From the cell containing the given text, extract its center point as [x, y] coordinate. 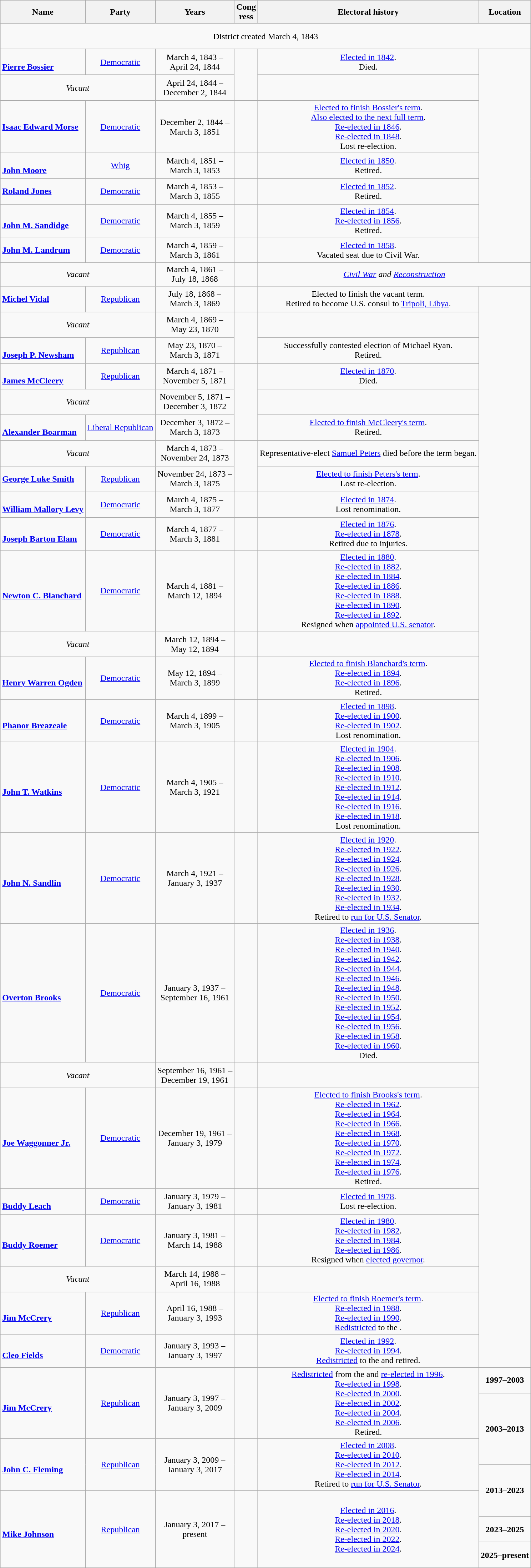
Elected in 1898.Re-elected in 1900.Re-elected in 1902.Lost renomination. [368, 720]
March 4, 1855 –March 3, 1859 [195, 221]
January 3, 1981 –March 14, 1988 [195, 1240]
Roland Jones [43, 191]
Elected in 2016.Re-elected in 2018.Re-elected in 2020.Re-elected in 2022.Re-elected in 2024. [368, 1529]
Successfully contested election of Michael Ryan.Retired. [368, 350]
March 4, 1905 –March 3, 1921 [195, 787]
Isaac Edward Morse [43, 127]
March 4, 1859 –March 3, 1861 [195, 250]
March 4, 1875 –March 3, 1877 [195, 504]
March 4, 1853 –March 3, 1855 [195, 191]
Buddy Leach [43, 1201]
Elected in 1852.Retired. [368, 191]
Congress [246, 12]
2025–present [505, 1555]
Pierre Bossier [43, 62]
Elected in 1870.Died. [368, 376]
November 5, 1871 –December 3, 1872 [195, 402]
James McCleery [43, 376]
John N. Sandlin [43, 878]
2023–2025 [505, 1529]
January 3, 2009 –January 3, 2017 [195, 1465]
Joe Waggonner Jr. [43, 1138]
Phanor Breazeale [43, 720]
Elected in 1980.Re-elected in 1982.Re-elected in 1984.Re-elected in 1986.Resigned when elected governor. [368, 1240]
April 16, 1988 –January 3, 1993 [195, 1313]
March 4, 1869 –May 23, 1870 [195, 325]
2003–2013 [505, 1429]
Redistricted from the and re-elected in 1996.Re-elected in 1998.Re-elected in 2000.Re-elected in 2002.Re-elected in 2004.Re-elected in 2006.Retired. [368, 1403]
January 3, 1997 –January 3, 2009 [195, 1403]
November 24, 1873 –March 3, 1875 [195, 479]
January 3, 2017 –present [195, 1529]
March 4, 1877 –March 3, 1881 [195, 534]
September 16, 1961 –December 19, 1961 [195, 1075]
Alexander Boarman [43, 427]
Elected in 1978.Lost re-election. [368, 1201]
Whig [120, 166]
1997–2003 [505, 1380]
Elected in 1842.Died. [368, 62]
John C. Fleming [43, 1465]
January 3, 1937 –September 16, 1961 [195, 992]
Cleo Fields [43, 1351]
July 18, 1868 –March 3, 1869 [195, 299]
John T. Watkins [43, 787]
Elected to finish McCleery's term.Retired. [368, 427]
December 2, 1844 –March 3, 1851 [195, 127]
Elected to finish Roemer's term.Re-elected in 1988.Re-elected in 1990.Redistricted to the . [368, 1313]
Elected to finish Blanchard's term.Re-elected in 1894.Re-elected in 1896.Retired. [368, 678]
Representative-elect Samuel Peters died before the term began. [368, 453]
Electoral history [368, 12]
March 4, 1861 –July 18, 1868 [195, 274]
Liberal Republican [120, 427]
Name [43, 12]
April 24, 1844 –December 2, 1844 [195, 88]
George Luke Smith [43, 479]
Michel Vidal [43, 299]
Civil War and Reconstruction [394, 274]
Joseph Barton Elam [43, 534]
John M. Landrum [43, 250]
May 23, 1870 –March 3, 1871 [195, 350]
William Mallory Levy [43, 504]
Elected to finish the vacant term.Retired to become U.S. consul to Tripoli, Libya. [368, 299]
Buddy Roemer [43, 1240]
January 3, 1993 –January 3, 1997 [195, 1351]
January 3, 1979 –January 3, 1981 [195, 1201]
March 4, 1899 –March 3, 1905 [195, 720]
Elected to finish Bossier's term.Also elected to the next full term.Re-elected in 1846.Re-elected in 1848.Lost re-election. [368, 127]
2013–2023 [505, 1491]
Elected in 1858.Vacated seat due to Civil War. [368, 250]
District created March 4, 1843 [265, 36]
Overton Brooks [43, 992]
March 4, 1871 –November 5, 1871 [195, 376]
December 3, 1872 –March 3, 1873 [195, 427]
Elected in 1992.Re-elected in 1994.Redistricted to the and retired. [368, 1351]
Location [505, 12]
March 14, 1988 –April 16, 1988 [195, 1279]
March 4, 1921 –January 3, 1937 [195, 878]
Elected in 1874.Lost renomination. [368, 504]
Years [195, 12]
Party [120, 12]
March 4, 1843 –April 24, 1844 [195, 62]
Elected in 1876.Re-elected in 1878.Retired due to injuries. [368, 534]
Newton C. Blanchard [43, 590]
Elected to finish Peters's term.Lost re-election. [368, 479]
Mike Johnson [43, 1529]
John M. Sandidge [43, 221]
March 12, 1894 –May 12, 1894 [195, 644]
John Moore [43, 166]
March 4, 1881 –March 12, 1894 [195, 590]
March 4, 1851 –March 3, 1853 [195, 166]
March 4, 1873 –November 24, 1873 [195, 453]
Elected in 1854.Re-elected in 1856.Retired. [368, 221]
Elected in 1850.Retired. [368, 166]
Elected in 2008.Re-elected in 2010.Re-elected in 2012.Re-elected in 2014.Retired to run for U.S. Senator. [368, 1465]
May 12, 1894 –March 3, 1899 [195, 678]
Henry Warren Ogden [43, 678]
Joseph P. Newsham [43, 350]
December 19, 1961 –January 3, 1979 [195, 1138]
